Scan for the cell matching the given text and deliver its (X, Y) coordinate at center. 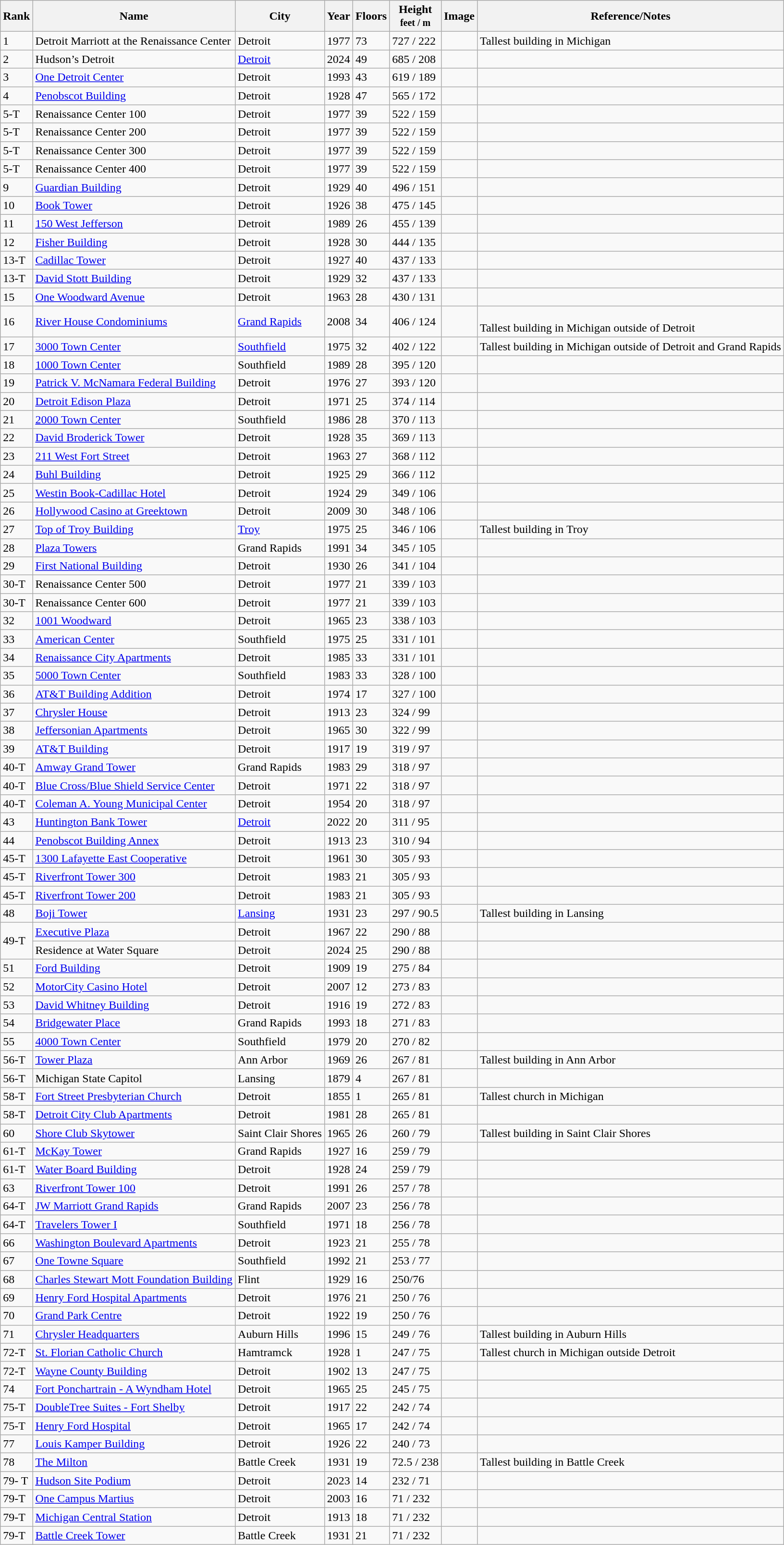
Rank (16, 16)
AT&T Building Addition (134, 694)
260 / 79 (416, 1133)
Louis Kamper Building (134, 1444)
Tallest building in Michigan outside of Detroit and Grand Rapids (631, 346)
14 (371, 1481)
Tower Plaza (134, 1060)
55 (16, 1041)
Troy (280, 529)
3000 Town Center (134, 346)
402 / 122 (416, 346)
245 / 75 (416, 1389)
455 / 139 (416, 223)
Battle Creek Tower (134, 1535)
Hollywood Casino at Greektown (134, 511)
1996 (338, 1334)
The Milton (134, 1462)
Year (338, 16)
2 (16, 59)
49 (371, 59)
338 / 103 (416, 621)
2008 (338, 322)
Ann Arbor (280, 1060)
327 / 100 (416, 694)
253 / 77 (416, 1261)
St. Florian Catholic Church (134, 1352)
1979 (338, 1041)
51 (16, 968)
430 / 131 (416, 297)
Hudson’s Detroit (134, 59)
One Detroit Center (134, 77)
Executive Plaza (134, 932)
Tallest building in Saint Clair Shores (631, 1133)
5000 Town Center (134, 676)
1925 (338, 474)
68 (16, 1279)
1916 (338, 1005)
MotorCity Casino Hotel (134, 987)
Tallest building in Troy (631, 529)
Name (134, 16)
Detroit Edison Plaza (134, 401)
52 (16, 987)
Renaissance City Apartments (134, 657)
Blue Cross/Blue Shield Service Center (134, 785)
319 / 97 (416, 749)
311 / 95 (416, 822)
4000 Town Center (134, 1041)
297 / 90.5 (416, 914)
374 / 114 (416, 401)
324 / 99 (416, 712)
Amway Grand Tower (134, 767)
44 (16, 840)
395 / 120 (416, 365)
Bridgewater Place (134, 1023)
Jeffersonian Apartments (134, 730)
1909 (338, 968)
Renaissance Center 400 (134, 169)
Tallest church in Michigan outside Detroit (631, 1352)
Tallest building in Ann Arbor (631, 1060)
328 / 100 (416, 676)
Renaissance Center 500 (134, 584)
Book Tower (134, 205)
310 / 94 (416, 840)
53 (16, 1005)
1923 (338, 1243)
David Whitney Building (134, 1005)
1879 (338, 1078)
1986 (338, 420)
Tallest church in Michigan (631, 1096)
619 / 189 (416, 77)
1954 (338, 803)
1922 (338, 1316)
348 / 106 (416, 511)
444 / 135 (416, 242)
79- T (16, 1481)
Hamtramck (280, 1352)
2000 Town Center (134, 420)
3 (16, 77)
Hudson Site Podium (134, 1481)
River House Condominiums (134, 322)
Tallest building in Battle Creek (631, 1462)
Top of Troy Building (134, 529)
Penobscot Building (134, 96)
Westin Book-Cadillac Hotel (134, 493)
47 (371, 96)
Chrysler House (134, 712)
Travelers Tower I (134, 1224)
1985 (338, 657)
1961 (338, 859)
366 / 112 (416, 474)
1000 Town Center (134, 365)
368 / 112 (416, 456)
Auburn Hills (280, 1334)
272 / 83 (416, 1005)
Renaissance Center 200 (134, 132)
66 (16, 1243)
60 (16, 1133)
JW Marriott Grand Rapids (134, 1206)
Plaza Towers (134, 547)
David Broderick Tower (134, 438)
Coleman A. Young Municipal Center (134, 803)
AT&T Building (134, 749)
2003 (338, 1499)
685 / 208 (416, 59)
First National Building (134, 566)
48 (16, 914)
275 / 84 (416, 968)
1992 (338, 1261)
63 (16, 1188)
Cadillac Tower (134, 260)
Michigan Central Station (134, 1517)
Renaissance Center 100 (134, 114)
Fisher Building (134, 242)
Patrick V. McNamara Federal Building (134, 383)
250/76 (416, 1279)
Shore Club Skytower (134, 1133)
Riverfront Tower 100 (134, 1188)
36 (16, 694)
American Center (134, 639)
Huntington Bank Tower (134, 822)
Riverfront Tower 300 (134, 877)
Grand Park Centre (134, 1316)
Ford Building (134, 968)
369 / 113 (416, 438)
Saint Clair Shores (280, 1133)
David Stott Building (134, 279)
Henry Ford Hospital Apartments (134, 1298)
Guardian Building (134, 187)
Renaissance Center 300 (134, 150)
70 (16, 1316)
2009 (338, 511)
Tallest building in Michigan outside of Detroit (631, 322)
Image (459, 16)
565 / 172 (416, 96)
Renaissance Center 600 (134, 603)
54 (16, 1023)
496 / 151 (416, 187)
Water Board Building (134, 1170)
Detroit Marriott at the Renaissance Center (134, 41)
78 (16, 1462)
Heightfeet / m (416, 16)
1855 (338, 1096)
One Woodward Avenue (134, 297)
Fort Ponchartrain - A Wyndham Hotel (134, 1389)
2022 (338, 822)
Tallest building in Michigan (631, 41)
11 (16, 223)
406 / 124 (416, 322)
Chrysler Headquarters (134, 1334)
Floors (371, 16)
Tallest building in Lansing (631, 914)
Charles Stewart Mott Foundation Building (134, 1279)
727 / 222 (416, 41)
69 (16, 1298)
349 / 106 (416, 493)
271 / 83 (416, 1023)
1981 (338, 1114)
345 / 105 (416, 547)
1969 (338, 1060)
67 (16, 1261)
475 / 145 (416, 205)
10 (16, 205)
One Towne Square (134, 1261)
74 (16, 1389)
13 (371, 1371)
341 / 104 (416, 566)
1300 Lafayette East Cooperative (134, 859)
71 (16, 1334)
346 / 106 (416, 529)
1001 Woodward (134, 621)
Tallest building in Auburn Hills (631, 1334)
1902 (338, 1371)
49-T (16, 941)
One Campus Martius (134, 1499)
Henry Ford Hospital (134, 1426)
1930 (338, 566)
Boji Tower (134, 914)
Washington Boulevard Apartments (134, 1243)
Michigan State Capitol (134, 1078)
Riverfront Tower 200 (134, 895)
1974 (338, 694)
1924 (338, 493)
Detroit City Club Apartments (134, 1114)
1967 (338, 932)
9 (16, 187)
249 / 76 (416, 1334)
Wayne County Building (134, 1371)
City (280, 16)
270 / 82 (416, 1041)
255 / 78 (416, 1243)
DoubleTree Suites - Fort Shelby (134, 1407)
Reference/Notes (631, 16)
Residence at Water Square (134, 950)
370 / 113 (416, 420)
77 (16, 1444)
McKay Tower (134, 1151)
Penobscot Building Annex (134, 840)
273 / 83 (416, 987)
322 / 99 (416, 730)
72.5 / 238 (416, 1462)
393 / 120 (416, 383)
2023 (338, 1481)
240 / 73 (416, 1444)
73 (371, 41)
Fort Street Presbyterian Church (134, 1096)
150 West Jefferson (134, 223)
211 West Fort Street (134, 456)
Buhl Building (134, 474)
37 (16, 712)
232 / 71 (416, 1481)
257 / 78 (416, 1188)
Flint (280, 1279)
